For the text-containing cell, return its midpoint in [x, y] coordinate format. 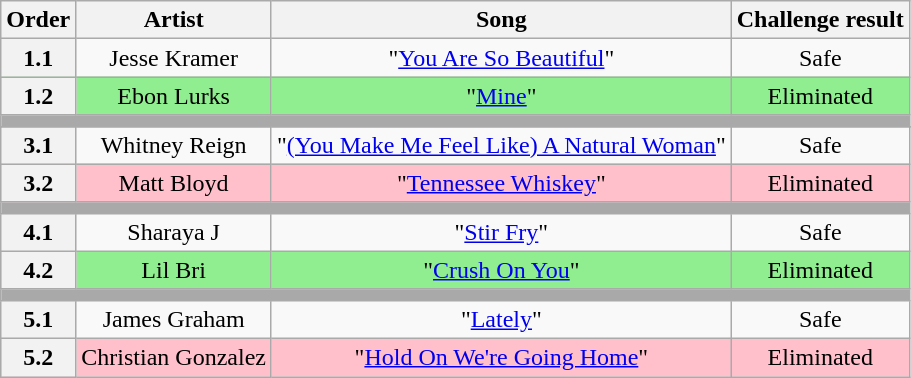
"Mine" [501, 96]
James Graham [174, 319]
Whitney Reign [174, 145]
Matt Bloyd [174, 183]
"Tennessee Whiskey" [501, 183]
"Hold On We're Going Home" [501, 357]
4.1 [38, 232]
3.1 [38, 145]
"Lately" [501, 319]
"Stir Fry" [501, 232]
3.2 [38, 183]
"(You Make Me Feel Like) A Natural Woman" [501, 145]
Ebon Lurks [174, 96]
1.1 [38, 58]
Jesse Kramer [174, 58]
5.2 [38, 357]
4.2 [38, 270]
Challenge result [820, 20]
Artist [174, 20]
Order [38, 20]
Song [501, 20]
5.1 [38, 319]
"You Are So Beautiful" [501, 58]
1.2 [38, 96]
Christian Gonzalez [174, 357]
"Crush On You" [501, 270]
Sharaya J [174, 232]
Lil Bri [174, 270]
